Detect which cell encompasses the target text, then output its [X, Y] center coordinate. 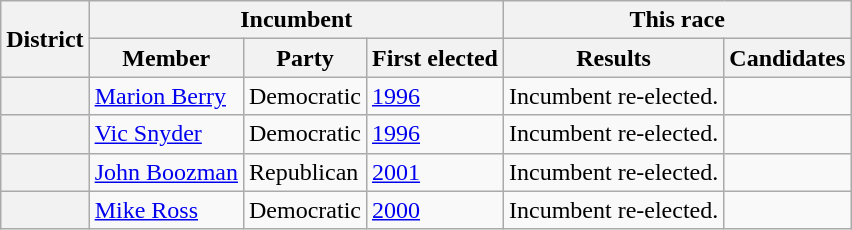
Republican [304, 172]
District [45, 39]
Incumbent [296, 20]
Mike Ross [166, 210]
Member [166, 58]
First elected [434, 58]
2001 [434, 172]
Vic Snyder [166, 134]
Candidates [788, 58]
Party [304, 58]
Results [613, 58]
Marion Berry [166, 96]
This race [676, 20]
John Boozman [166, 172]
2000 [434, 210]
